From the cell containing the given text, extract its center point as (x, y) coordinate. 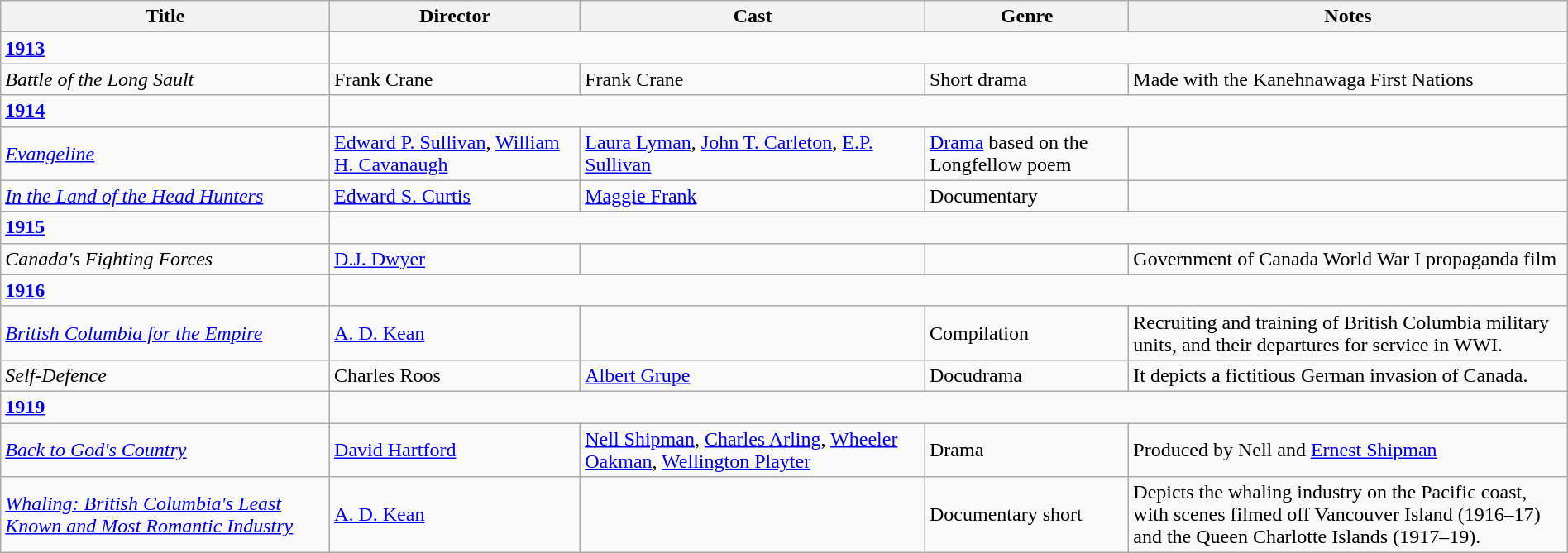
1919 (165, 407)
Nell Shipman, Charles Arling, Wheeler Oakman, Wellington Playter (753, 450)
1914 (165, 111)
Back to God's Country (165, 450)
Edward S. Curtis (455, 196)
Government of Canada World War I propaganda film (1348, 259)
Drama (1026, 450)
British Columbia for the Empire (165, 332)
Laura Lyman, John T. Carleton, E.P. Sullivan (753, 154)
Cast (753, 17)
1916 (165, 290)
Battle of the Long Sault (165, 79)
Genre (1026, 17)
Documentary (1026, 196)
Docudrama (1026, 375)
Short drama (1026, 79)
Made with the Kanehnawaga First Nations (1348, 79)
It depicts a fictitious German invasion of Canada. (1348, 375)
Charles Roos (455, 375)
In the Land of the Head Hunters (165, 196)
Documentary short (1026, 515)
Albert Grupe (753, 375)
Drama based on the Longfellow poem (1026, 154)
Edward P. Sullivan, William H. Cavanaugh (455, 154)
1915 (165, 227)
Self-Defence (165, 375)
Notes (1348, 17)
Whaling: British Columbia's Least Known and Most Romantic Industry (165, 515)
Evangeline (165, 154)
Depicts the whaling industry on the Pacific coast, with scenes filmed off Vancouver Island (1916–17) and the Queen Charlotte Islands (1917–19). (1348, 515)
David Hartford (455, 450)
Produced by Nell and Ernest Shipman (1348, 450)
D.J. Dwyer (455, 259)
1913 (165, 48)
Director (455, 17)
Maggie Frank (753, 196)
Compilation (1026, 332)
Canada's Fighting Forces (165, 259)
Title (165, 17)
Recruiting and training of British Columbia military units, and their departures for service in WWI. (1348, 332)
